Extract the [x, y] coordinate from the center of the cell holding the provided text.  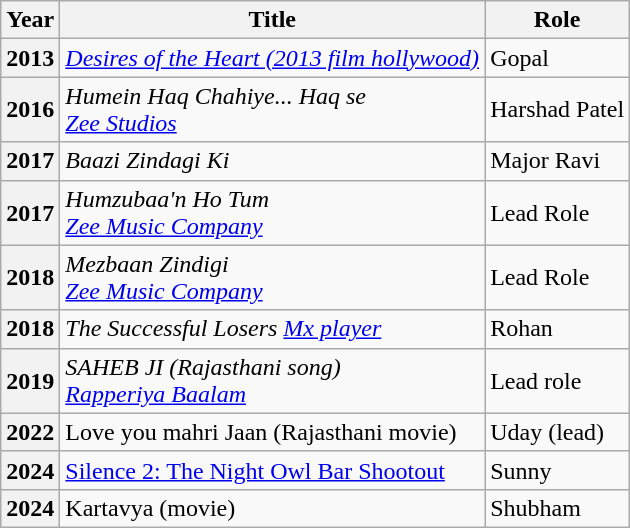
Kartavya (movie) [272, 508]
Title [272, 20]
Gopal [558, 58]
Role [558, 20]
SAHEB JI (Rajasthani song)Rapperiya Baalam [272, 380]
Sunny [558, 470]
2019 [30, 380]
Harshad Patel [558, 110]
Humzubaa'n Ho TumZee Music Company [272, 212]
The Successful Losers Mx player [272, 329]
Mezbaan ZindigiZee Music Company [272, 278]
Humein Haq Chahiye... Haq seZee Studios [272, 110]
Love you mahri Jaan (Rajasthani movie) [272, 432]
Desires of the Heart (2013 film hollywood) [272, 58]
Year [30, 20]
Shubham [558, 508]
Silence 2: The Night Owl Bar Shootout [272, 470]
Baazi Zindagi Ki [272, 161]
Uday (lead) [558, 432]
2013 [30, 58]
2022 [30, 432]
2016 [30, 110]
Lead role [558, 380]
Major Ravi [558, 161]
Rohan [558, 329]
